Find where the given text appears and provide that cell's center as [X, Y] coordinate. 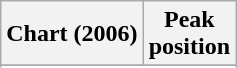
Chart (2006) [72, 34]
Peakposition [189, 34]
